Scan for the cell matching the given text and deliver its (X, Y) coordinate at center. 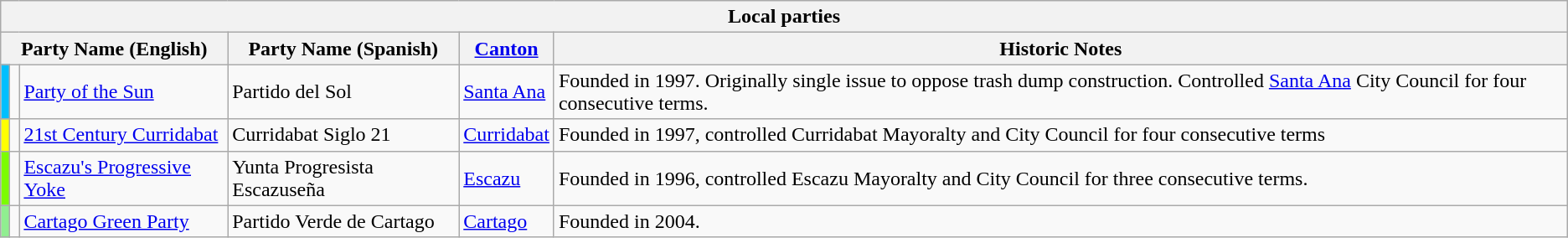
Founded in 2004. (1060, 221)
Party Name (Spanish) (343, 49)
Party of the Sun (124, 92)
Canton (507, 49)
Partido del Sol (343, 92)
Historic Notes (1060, 49)
Party Name (English) (114, 49)
Founded in 1997. Originally single issue to oppose trash dump construction. Controlled Santa Ana City Council for four consecutive terms. (1060, 92)
Curridabat (507, 135)
Curridabat Siglo 21 (343, 135)
Cartago (507, 221)
21st Century Curridabat (124, 135)
Local parties (784, 17)
Escazu's Progressive Yoke (124, 178)
Partido Verde de Cartago (343, 221)
Cartago Green Party (124, 221)
Santa Ana (507, 92)
Founded in 1997, controlled Curridabat Mayoralty and City Council for four consecutive terms (1060, 135)
Yunta Progresista Escazuseña (343, 178)
Founded in 1996, controlled Escazu Mayoralty and City Council for three consecutive terms. (1060, 178)
Escazu (507, 178)
